Determine the (X, Y) coordinate at the center of the cell enclosing the given text.  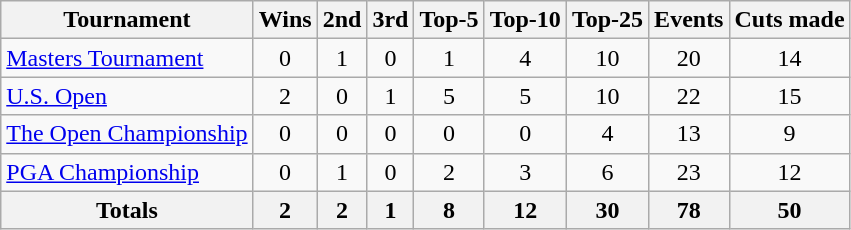
20 (689, 58)
Cuts made (790, 20)
6 (607, 172)
9 (790, 134)
3rd (390, 20)
2nd (342, 20)
3 (525, 172)
Masters Tournament (127, 58)
Top-5 (449, 20)
78 (689, 210)
14 (790, 58)
U.S. Open (127, 96)
Top-25 (607, 20)
50 (790, 210)
Wins (285, 20)
22 (689, 96)
15 (790, 96)
8 (449, 210)
23 (689, 172)
Tournament (127, 20)
PGA Championship (127, 172)
Top-10 (525, 20)
The Open Championship (127, 134)
Events (689, 20)
Totals (127, 210)
30 (607, 210)
13 (689, 134)
